Detect which cell encompasses the target text, then output its [x, y] center coordinate. 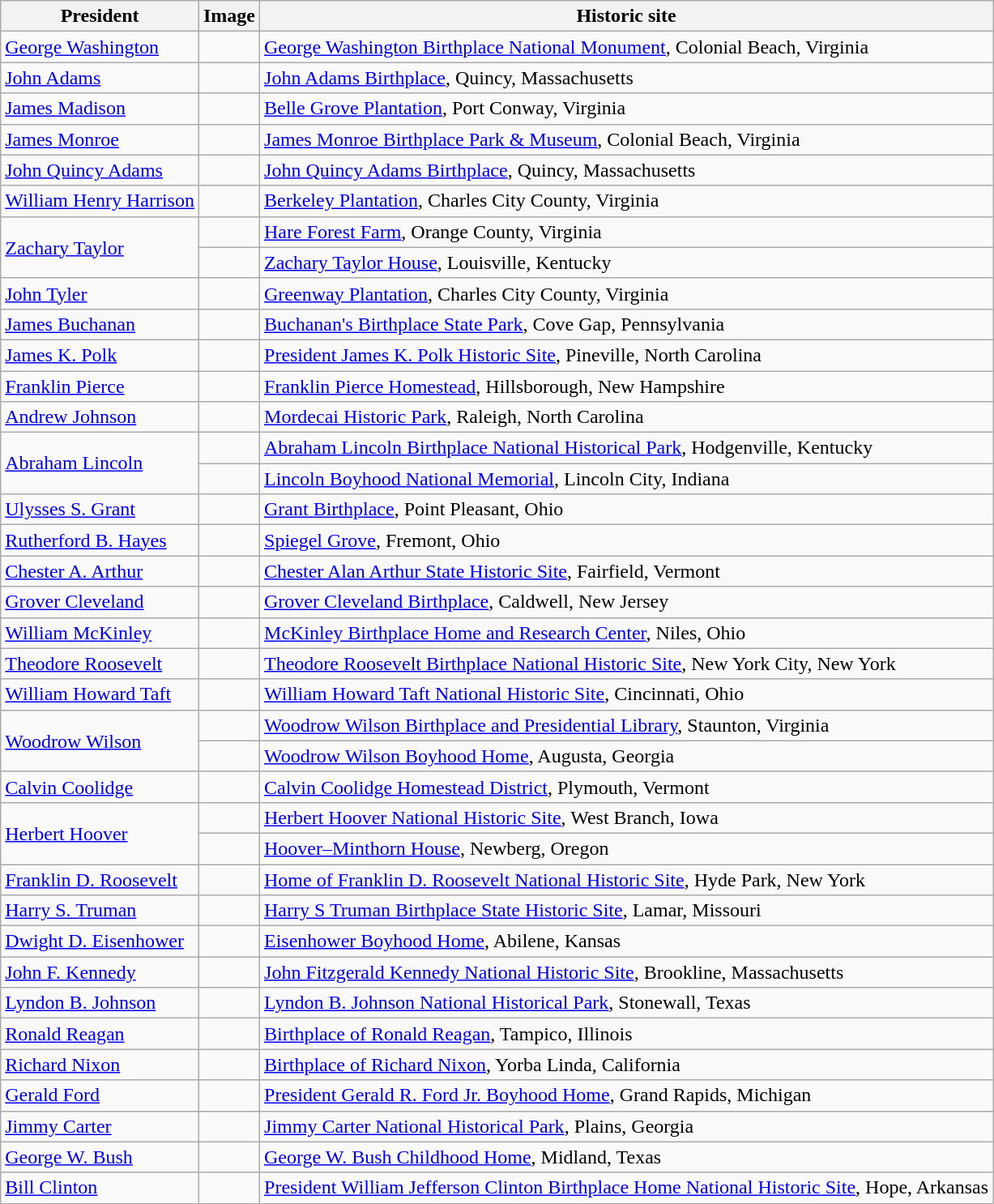
John Adams [100, 78]
Lyndon B. Johnson National Historical Park, Stonewall, Texas [627, 1003]
James K. Polk [100, 355]
Franklin Pierce [100, 386]
Abraham Lincoln [100, 463]
Lyndon B. Johnson [100, 1003]
Herbert Hoover National Historic Site, West Branch, Iowa [627, 818]
Rutherford B. Hayes [100, 540]
Grant Birthplace, Point Pleasant, Ohio [627, 510]
John Quincy Adams Birthplace, Quincy, Massachusetts [627, 170]
Franklin D. Roosevelt [100, 879]
Richard Nixon [100, 1065]
President [100, 16]
Bill Clinton [100, 1188]
Harry S. Truman [100, 911]
Andrew Johnson [100, 417]
Birthplace of Ronald Reagan, Tampico, Illinois [627, 1034]
George W. Bush Childhood Home, Midland, Texas [627, 1157]
President William Jefferson Clinton Birthplace Home National Historic Site, Hope, Arkansas [627, 1188]
Harry S Truman Birthplace State Historic Site, Lamar, Missouri [627, 911]
Belle Grove Plantation, Port Conway, Virginia [627, 109]
President James K. Polk Historic Site, Pineville, North Carolina [627, 355]
Spiegel Grove, Fremont, Ohio [627, 540]
Abraham Lincoln Birthplace National Historical Park, Hodgenville, Kentucky [627, 448]
Woodrow Wilson Birthplace and Presidential Library, Staunton, Virginia [627, 725]
Grover Cleveland Birthplace, Caldwell, New Jersey [627, 602]
Franklin Pierce Homestead, Hillsborough, New Hampshire [627, 386]
Home of Franklin D. Roosevelt National Historic Site, Hyde Park, New York [627, 879]
William Howard Taft [100, 694]
Ulysses S. Grant [100, 510]
Theodore Roosevelt Birthplace National Historic Site, New York City, New York [627, 664]
Birthplace of Richard Nixon, Yorba Linda, California [627, 1065]
Historic site [627, 16]
Buchanan's Birthplace State Park, Cove Gap, Pennsylvania [627, 324]
Woodrow Wilson Boyhood Home, Augusta, Georgia [627, 756]
Theodore Roosevelt [100, 664]
George Washington Birthplace National Monument, Colonial Beach, Virginia [627, 47]
President Gerald R. Ford Jr. Boyhood Home, Grand Rapids, Michigan [627, 1095]
Grover Cleveland [100, 602]
Image [228, 16]
John Quincy Adams [100, 170]
William McKinley [100, 633]
Berkeley Plantation, Charles City County, Virginia [627, 201]
James Buchanan [100, 324]
Dwight D. Eisenhower [100, 941]
William Henry Harrison [100, 201]
Lincoln Boyhood National Memorial, Lincoln City, Indiana [627, 479]
Chester A. Arthur [100, 571]
George Washington [100, 47]
John Adams Birthplace, Quincy, Massachusetts [627, 78]
John Tyler [100, 293]
Herbert Hoover [100, 833]
Ronald Reagan [100, 1034]
James Monroe [100, 139]
Chester Alan Arthur State Historic Site, Fairfield, Vermont [627, 571]
Calvin Coolidge [100, 787]
Jimmy Carter National Historical Park, Plains, Georgia [627, 1126]
James Madison [100, 109]
Woodrow Wilson [100, 741]
Hare Forest Farm, Orange County, Virginia [627, 232]
Zachary Taylor House, Louisville, Kentucky [627, 263]
Calvin Coolidge Homestead District, Plymouth, Vermont [627, 787]
James Monroe Birthplace Park & Museum, Colonial Beach, Virginia [627, 139]
John Fitzgerald Kennedy National Historic Site, Brookline, Massachusetts [627, 972]
McKinley Birthplace Home and Research Center, Niles, Ohio [627, 633]
Mordecai Historic Park, Raleigh, North Carolina [627, 417]
John F. Kennedy [100, 972]
Eisenhower Boyhood Home, Abilene, Kansas [627, 941]
William Howard Taft National Historic Site, Cincinnati, Ohio [627, 694]
Zachary Taylor [100, 247]
Hoover–Minthorn House, Newberg, Oregon [627, 848]
George W. Bush [100, 1157]
Greenway Plantation, Charles City County, Virginia [627, 293]
Gerald Ford [100, 1095]
Jimmy Carter [100, 1126]
